Output the (X, Y) coordinate of the center of the cell containing the given text.  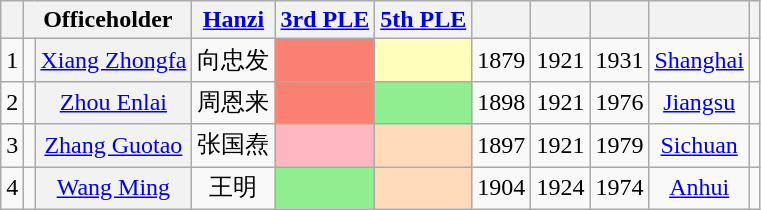
1 (12, 60)
Zhang Guotao (114, 146)
1974 (620, 188)
1931 (620, 60)
Zhou Enlai (114, 102)
向忠发 (234, 60)
2 (12, 102)
周恩来 (234, 102)
Anhui (699, 188)
3rd PLE (325, 20)
1898 (502, 102)
3 (12, 146)
王明 (234, 188)
1897 (502, 146)
1976 (620, 102)
Wang Ming (114, 188)
1924 (560, 188)
1904 (502, 188)
Officeholder (108, 20)
1979 (620, 146)
Xiang Zhongfa (114, 60)
Jiangsu (699, 102)
张国焘 (234, 146)
Hanzi (234, 20)
4 (12, 188)
5th PLE (424, 20)
Shanghai (699, 60)
1879 (502, 60)
Sichuan (699, 146)
